Capture the cell that displays the provided text and extract its [X, Y] central coordinate. 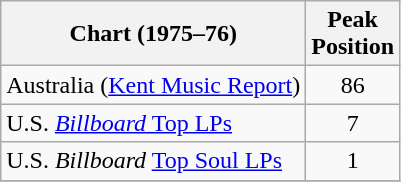
U.S. Billboard Top Soul LPs [154, 161]
Chart (1975–76) [154, 34]
U.S. Billboard Top LPs [154, 123]
PeakPosition [353, 34]
86 [353, 85]
Australia (Kent Music Report) [154, 85]
1 [353, 161]
7 [353, 123]
